Output the (X, Y) coordinate of the center of the cell containing the given text.  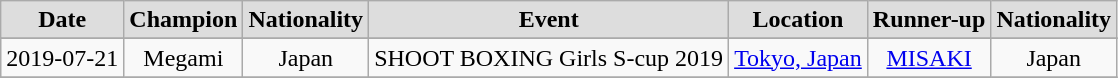
Runner-up (929, 20)
Tokyo, Japan (798, 58)
SHOOT BOXING Girls S-cup 2019 (549, 58)
Megami (184, 58)
Champion (184, 20)
Date (62, 20)
2019-07-21 (62, 58)
Event (549, 20)
MISAKI (929, 58)
Location (798, 20)
